Locate the cell with the specified text and output its (X, Y) center coordinate. 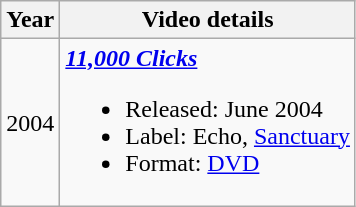
Video details (208, 20)
Year (30, 20)
11,000 ClicksReleased: June 2004Label: Echo, SanctuaryFormat: DVD (208, 122)
2004 (30, 122)
